Find where the given text appears and provide that cell's center as (x, y) coordinate. 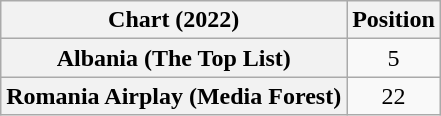
22 (394, 96)
Chart (2022) (174, 20)
Romania Airplay (Media Forest) (174, 96)
Albania (The Top List) (174, 58)
Position (394, 20)
5 (394, 58)
